Extract the [x, y] coordinate from the center of the cell holding the provided text.  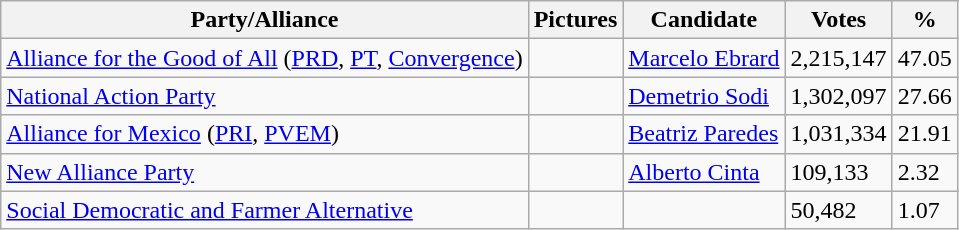
47.05 [924, 58]
Alliance for the Good of All (PRD, PT, Convergence) [264, 58]
Candidate [704, 20]
Alberto Cinta [704, 172]
2,215,147 [838, 58]
21.91 [924, 134]
Party/Alliance [264, 20]
50,482 [838, 210]
1,302,097 [838, 96]
Beatriz Paredes [704, 134]
2.32 [924, 172]
National Action Party [264, 96]
Votes [838, 20]
Social Democratic and Farmer Alternative [264, 210]
1,031,334 [838, 134]
Alliance for Mexico (PRI, PVEM) [264, 134]
Demetrio Sodi [704, 96]
% [924, 20]
New Alliance Party [264, 172]
1.07 [924, 210]
109,133 [838, 172]
Pictures [576, 20]
27.66 [924, 96]
Marcelo Ebrard [704, 58]
